Return (x, y) of the center of cell containing provided text 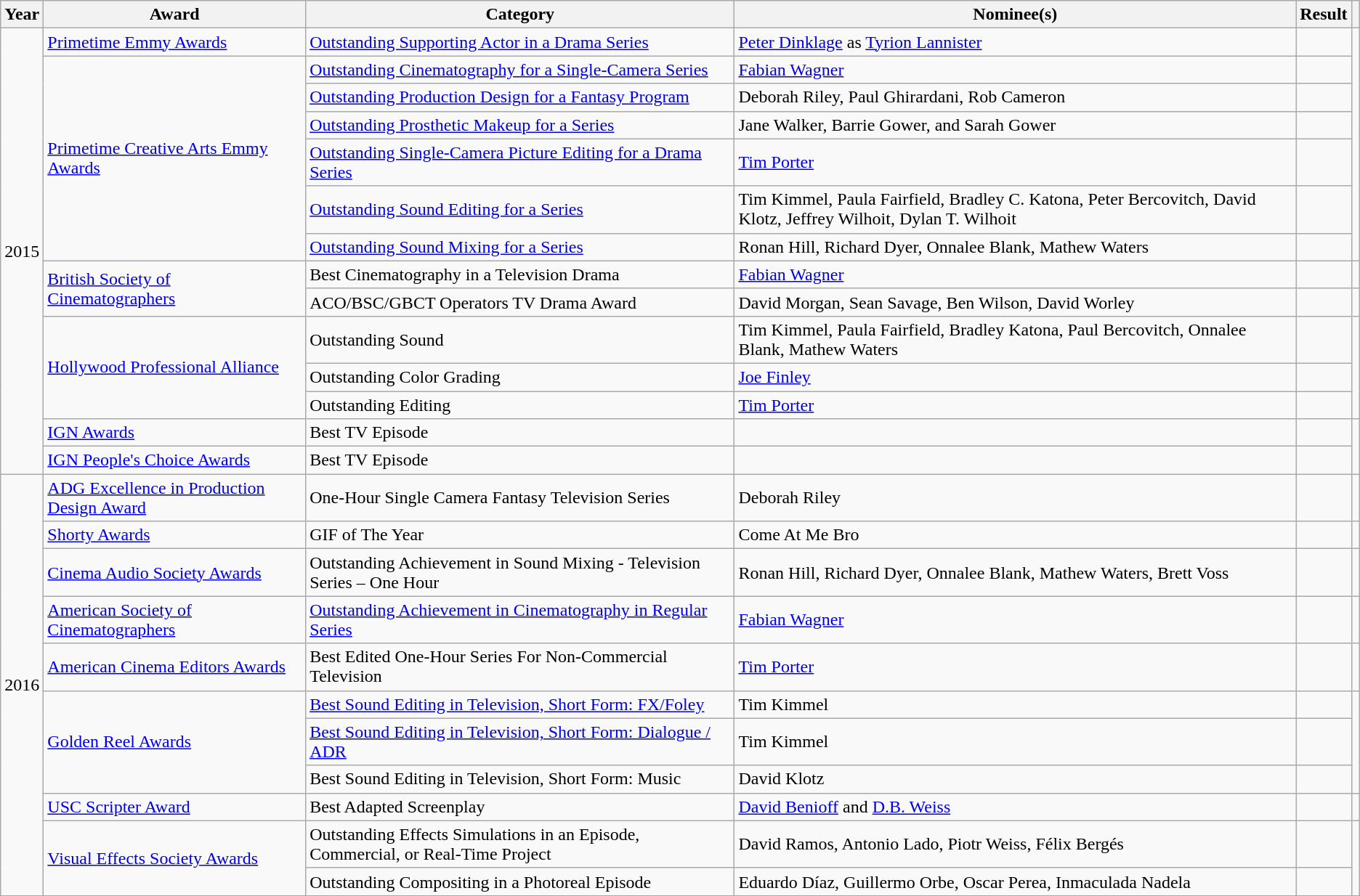
Outstanding Color Grading (520, 377)
Best Edited One-Hour Series For Non-Commercial Television (520, 667)
2016 (22, 685)
Outstanding Production Design for a Fantasy Program (520, 97)
Peter Dinklage as Tyrion Lannister (1016, 42)
2015 (22, 251)
USC Scripter Award (174, 807)
David Morgan, Sean Savage, Ben Wilson, David Worley (1016, 302)
David Ramos, Antonio Lado, Piotr Weiss, Félix Bergés (1016, 844)
Outstanding Supporting Actor in a Drama Series (520, 42)
Best Sound Editing in Television, Short Form: Music (520, 779)
Primetime Emmy Awards (174, 42)
Cinema Audio Society Awards (174, 572)
Outstanding Achievement in Sound Mixing - Television Series – One Hour (520, 572)
Outstanding Compositing in a Photoreal Episode (520, 881)
ADG Excellence in Production Design Award (174, 498)
Outstanding Sound Editing for a Series (520, 209)
Tim Kimmel, Paula Fairfield, Bradley Katona, Paul Bercovitch, Onnalee Blank, Mathew Waters (1016, 340)
David Benioff and D.B. Weiss (1016, 807)
Outstanding Editing (520, 404)
Best Adapted Screenplay (520, 807)
Outstanding Sound (520, 340)
Outstanding Prosthetic Makeup for a Series (520, 125)
Best Cinematography in a Television Drama (520, 274)
Outstanding Single-Camera Picture Editing for a Drama Series (520, 163)
Category (520, 15)
Nominee(s) (1016, 15)
David Klotz (1016, 779)
American Cinema Editors Awards (174, 667)
Outstanding Effects Simulations in an Episode, Commercial, or Real-Time Project (520, 844)
GIF of The Year (520, 535)
Tim Kimmel, Paula Fairfield, Bradley C. Katona, Peter Bercovitch, David Klotz, Jeffrey Wilhoit, Dylan T. Wilhoit (1016, 209)
One-Hour Single Camera Fantasy Television Series (520, 498)
Shorty Awards (174, 535)
IGN People's Choice Awards (174, 460)
Hollywood Professional Alliance (174, 367)
Best Sound Editing in Television, Short Form: FX/Foley (520, 704)
Year (22, 15)
Best Sound Editing in Television, Short Form: Dialogue / ADR (520, 742)
ACO/BSC/GBCT Operators TV Drama Award (520, 302)
British Society of Cinematographers (174, 288)
Eduardo Díaz, Guillermo Orbe, Oscar Perea, Inmaculada Nadela (1016, 881)
Deborah Riley (1016, 498)
Outstanding Achievement in Cinematography in Regular Series (520, 620)
Ronan Hill, Richard Dyer, Onnalee Blank, Mathew Waters, Brett Voss (1016, 572)
Primetime Creative Arts Emmy Awards (174, 158)
Jane Walker, Barrie Gower, and Sarah Gower (1016, 125)
IGN Awards (174, 433)
Outstanding Cinematography for a Single-Camera Series (520, 70)
Joe Finley (1016, 377)
Golden Reel Awards (174, 742)
American Society of Cinematographers (174, 620)
Deborah Riley, Paul Ghirardani, Rob Cameron (1016, 97)
Result (1324, 15)
Come At Me Bro (1016, 535)
Outstanding Sound Mixing for a Series (520, 247)
Award (174, 15)
Ronan Hill, Richard Dyer, Onnalee Blank, Mathew Waters (1016, 247)
Visual Effects Society Awards (174, 858)
